Locate the cell with the specified text and output its (x, y) center coordinate. 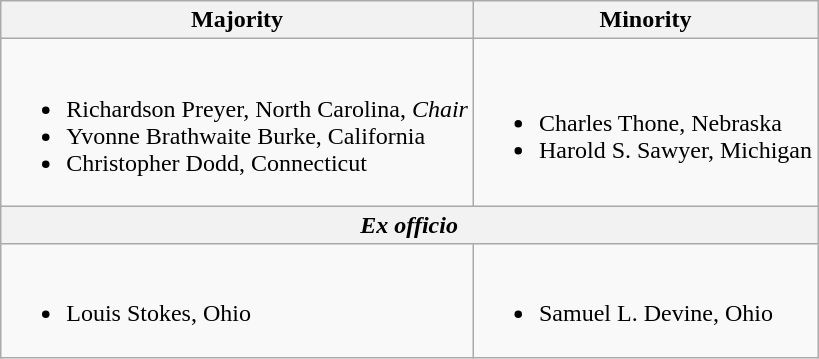
Majority (238, 20)
Minority (645, 20)
Richardson Preyer, North Carolina, ChairYvonne Brathwaite Burke, CaliforniaChristopher Dodd, Connecticut (238, 122)
Samuel L. Devine, Ohio (645, 300)
Louis Stokes, Ohio (238, 300)
Ex officio (410, 225)
Charles Thone, NebraskaHarold S. Sawyer, Michigan (645, 122)
